Detect which cell encompasses the target text, then output its (X, Y) center coordinate. 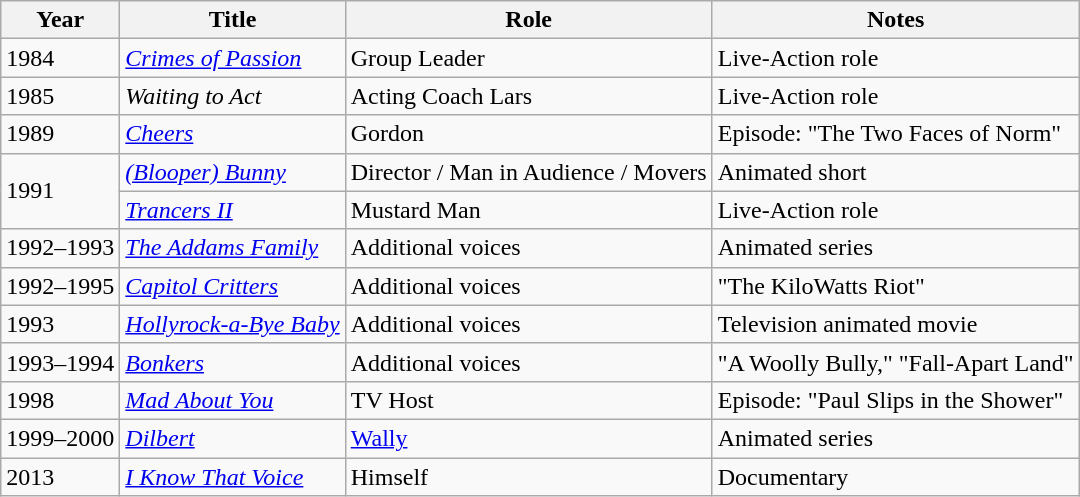
Dilbert (232, 438)
TV Host (528, 400)
The Addams Family (232, 248)
Notes (896, 20)
Cheers (232, 134)
Episode: "Paul Slips in the Shower" (896, 400)
Animated short (896, 172)
Television animated movie (896, 324)
1998 (60, 400)
1984 (60, 58)
1992–1993 (60, 248)
Capitol Critters (232, 286)
"The KiloWatts Riot" (896, 286)
Director / Man in Audience / Movers (528, 172)
Waiting to Act (232, 96)
1991 (60, 191)
Bonkers (232, 362)
Year (60, 20)
Mad About You (232, 400)
I Know That Voice (232, 477)
Documentary (896, 477)
Crimes of Passion (232, 58)
Group Leader (528, 58)
2013 (60, 477)
1993 (60, 324)
Trancers II (232, 210)
Himself (528, 477)
Wally (528, 438)
Mustard Man (528, 210)
1989 (60, 134)
(Blooper) Bunny (232, 172)
Role (528, 20)
Hollyrock-a-Bye Baby (232, 324)
Gordon (528, 134)
Episode: "The Two Faces of Norm" (896, 134)
1993–1994 (60, 362)
1992–1995 (60, 286)
1999–2000 (60, 438)
Acting Coach Lars (528, 96)
"A Woolly Bully," "Fall-Apart Land" (896, 362)
Title (232, 20)
1985 (60, 96)
